Pinpoint the cell where the given text exists, returning its [x, y] midpoint coordinate. 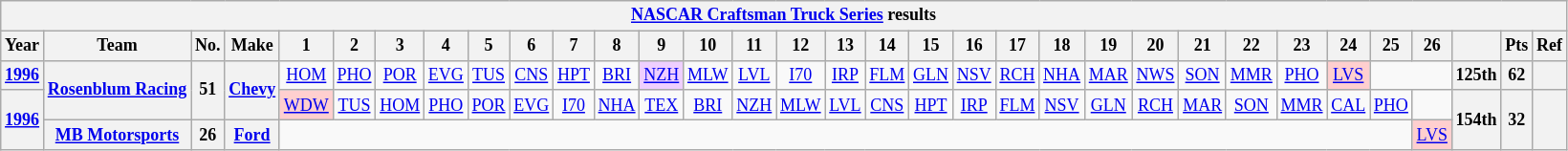
14 [887, 46]
22 [1251, 46]
154th [1476, 119]
Pts [1516, 46]
MB Motorsports [117, 134]
32 [1516, 119]
3 [400, 46]
Ford [252, 134]
51 [208, 90]
24 [1348, 46]
21 [1203, 46]
WDW [306, 105]
12 [801, 46]
23 [1302, 46]
9 [662, 46]
16 [973, 46]
15 [931, 46]
Year [23, 46]
18 [1062, 46]
CAL [1348, 105]
19 [1108, 46]
Rosenblum Racing [117, 90]
11 [754, 46]
NASCAR Craftsman Truck Series results [784, 15]
62 [1516, 75]
10 [708, 46]
5 [489, 46]
1 [306, 46]
125th [1476, 75]
17 [1017, 46]
6 [532, 46]
25 [1392, 46]
Make [252, 46]
2 [354, 46]
NWS [1155, 75]
No. [208, 46]
20 [1155, 46]
TEX [662, 105]
Ref [1550, 46]
13 [845, 46]
Team [117, 46]
8 [617, 46]
4 [446, 46]
7 [574, 46]
Chevy [252, 90]
